From the cell containing the given text, extract its center point as [x, y] coordinate. 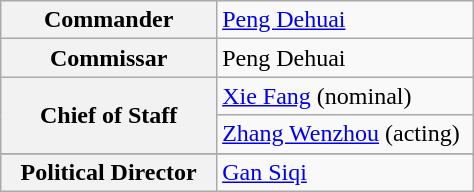
Chief of Staff [109, 115]
Zhang Wenzhou (acting) [346, 134]
Gan Siqi [346, 172]
Commissar [109, 58]
Political Director [109, 172]
Commander [109, 20]
Xie Fang (nominal) [346, 96]
